Capture the cell that displays the provided text and extract its [x, y] central coordinate. 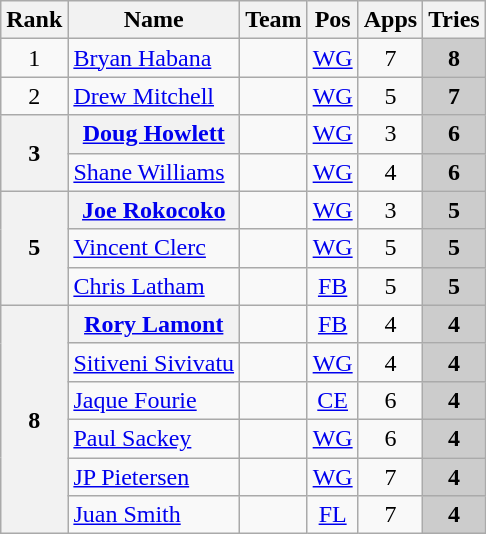
Team [274, 20]
Vincent Clerc [154, 248]
Chris Latham [154, 286]
Juan Smith [154, 515]
Name [154, 20]
2 [34, 96]
Tries [454, 20]
1 [34, 58]
Doug Howlett [154, 134]
Jaque Fourie [154, 400]
Bryan Habana [154, 58]
Pos [332, 20]
Paul Sackey [154, 438]
Rory Lamont [154, 324]
JP Pietersen [154, 477]
CE [332, 400]
Shane Williams [154, 172]
Apps [390, 20]
Drew Mitchell [154, 96]
Rank [34, 20]
FL [332, 515]
Joe Rokocoko [154, 210]
Sitiveni Sivivatu [154, 362]
